Determine the (x, y) coordinate at the center of the cell enclosing the given text.  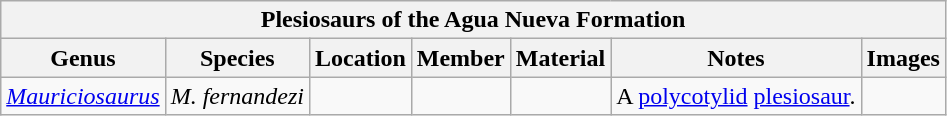
A polycotylid plesiosaur. (736, 96)
Genus (83, 58)
Member (460, 58)
Notes (736, 58)
Plesiosaurs of the Agua Nueva Formation (474, 20)
Location (361, 58)
Species (237, 58)
Material (560, 58)
Mauriciosaurus (83, 96)
Images (903, 58)
M. fernandezi (237, 96)
